Return the [x, y] coordinate for the center point of the cell that contains the specified text.  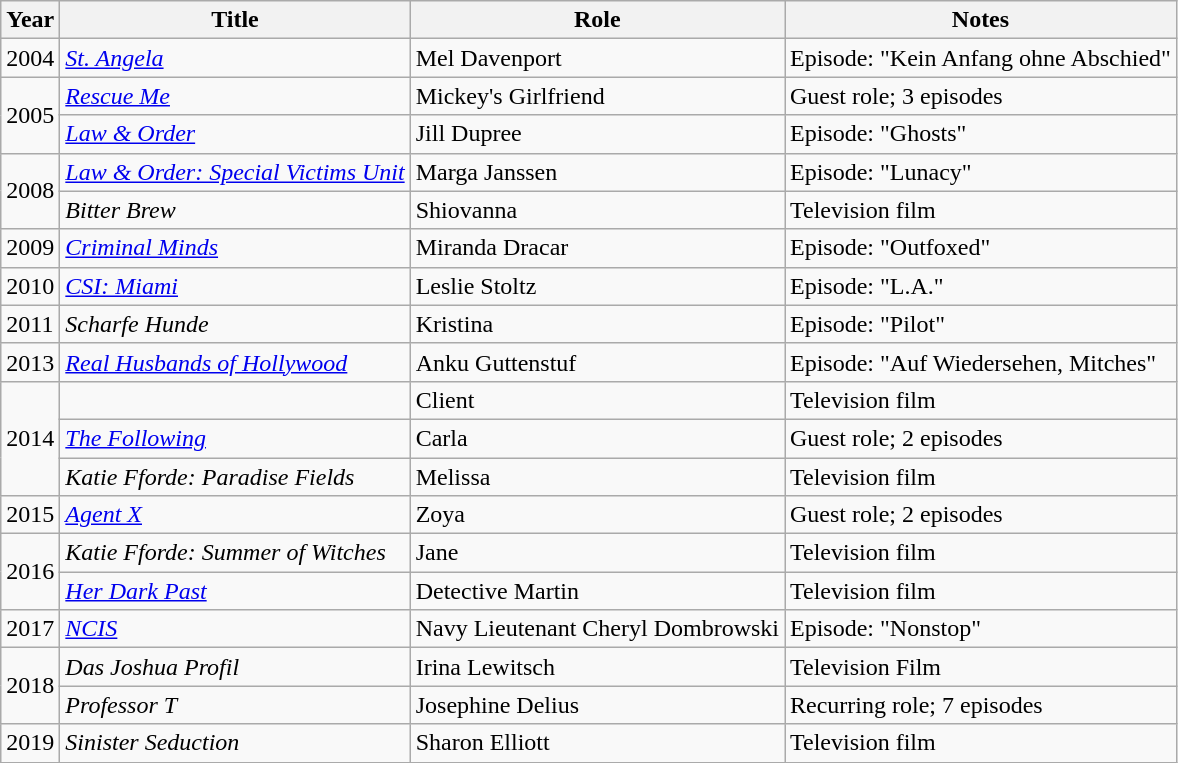
Recurring role; 7 episodes [980, 705]
Her Dark Past [235, 591]
Scharfe Hunde [235, 324]
Role [597, 20]
Leslie Stoltz [597, 286]
Melissa [597, 477]
Episode: "L.A." [980, 286]
Professor T [235, 705]
2015 [30, 515]
Zoya [597, 515]
2010 [30, 286]
2013 [30, 362]
Anku Guttenstuf [597, 362]
Episode: "Nonstop" [980, 629]
Sinister Seduction [235, 743]
Jane [597, 553]
2017 [30, 629]
Jill Dupree [597, 134]
Episode: "Pilot" [980, 324]
Irina Lewitsch [597, 667]
The Following [235, 438]
Episode: "Lunacy" [980, 172]
Miranda Dracar [597, 248]
Episode: "Kein Anfang ohne Abschied" [980, 58]
Rescue Me [235, 96]
St. Angela [235, 58]
Law & Order [235, 134]
Kristina [597, 324]
2019 [30, 743]
Title [235, 20]
Agent X [235, 515]
2016 [30, 572]
Television Film [980, 667]
Marga Janssen [597, 172]
Bitter Brew [235, 210]
Notes [980, 20]
2014 [30, 438]
Client [597, 400]
CSI: Miami [235, 286]
Law & Order: Special Victims Unit [235, 172]
Year [30, 20]
Shiovanna [597, 210]
Mel Davenport [597, 58]
2004 [30, 58]
2011 [30, 324]
Das Joshua Profil [235, 667]
Navy Lieutenant Cheryl Dombrowski [597, 629]
Real Husbands of Hollywood [235, 362]
Carla [597, 438]
2018 [30, 686]
NCIS [235, 629]
2009 [30, 248]
Katie Fforde: Paradise Fields [235, 477]
Episode: "Auf Wiedersehen, Mitches" [980, 362]
Episode: "Ghosts" [980, 134]
Guest role; 3 episodes [980, 96]
2008 [30, 191]
Episode: "Outfoxed" [980, 248]
Katie Fforde: Summer of Witches [235, 553]
2005 [30, 115]
Criminal Minds [235, 248]
Detective Martin [597, 591]
Mickey's Girlfriend [597, 96]
Sharon Elliott [597, 743]
Josephine Delius [597, 705]
